From the cell containing the given text, extract its center point as (x, y) coordinate. 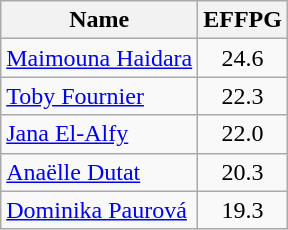
Dominika Paurová (100, 210)
22.3 (243, 96)
19.3 (243, 210)
Name (100, 20)
EFFPG (243, 20)
Toby Fournier (100, 96)
24.6 (243, 58)
Jana El-Alfy (100, 134)
22.0 (243, 134)
Maimouna Haidara (100, 58)
20.3 (243, 172)
Anaëlle Dutat (100, 172)
